From the cell containing the given text, extract its center point as (x, y) coordinate. 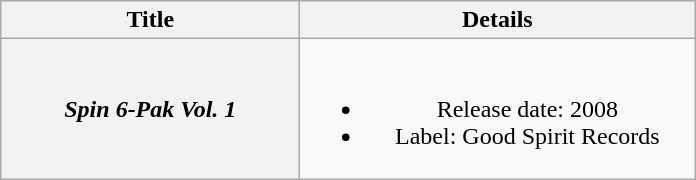
Spin 6-Pak Vol. 1 (150, 109)
Title (150, 20)
Details (498, 20)
Release date: 2008Label: Good Spirit Records (498, 109)
